Pinpoint the cell where the given text exists, returning its [X, Y] midpoint coordinate. 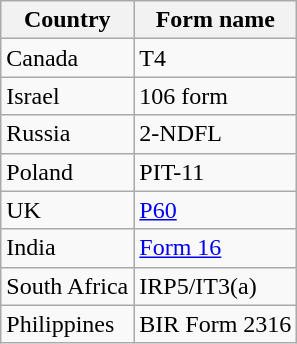
Form 16 [216, 248]
PIT-11 [216, 172]
P60 [216, 210]
Canada [68, 58]
Russia [68, 134]
2-NDFL [216, 134]
Country [68, 20]
India [68, 248]
South Africa [68, 286]
Form name [216, 20]
Philippines [68, 324]
Poland [68, 172]
Israel [68, 96]
106 form [216, 96]
T4 [216, 58]
IRP5/IT3(a) [216, 286]
UK [68, 210]
BIR Form 2316 [216, 324]
